From the cell containing the given text, extract its center point as (x, y) coordinate. 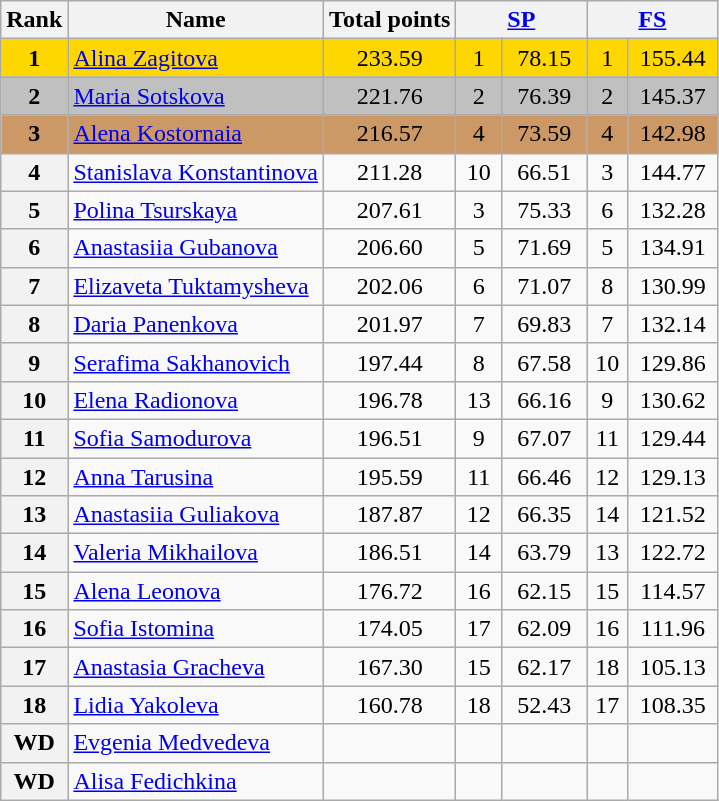
Anastasiia Gubanova (196, 248)
174.05 (390, 629)
Elizaveta Tuktamysheva (196, 286)
75.33 (544, 210)
Alina Zagitova (196, 58)
66.51 (544, 172)
155.44 (673, 58)
52.43 (544, 705)
195.59 (390, 477)
66.46 (544, 477)
206.60 (390, 248)
132.28 (673, 210)
Serafima Sakhanovich (196, 362)
160.78 (390, 705)
Alisa Fedichkina (196, 781)
121.52 (673, 515)
Sofia Istomina (196, 629)
197.44 (390, 362)
130.62 (673, 400)
176.72 (390, 591)
221.76 (390, 96)
129.13 (673, 477)
67.07 (544, 438)
187.87 (390, 515)
66.16 (544, 400)
73.59 (544, 134)
211.28 (390, 172)
108.35 (673, 705)
132.14 (673, 324)
76.39 (544, 96)
Daria Panenkova (196, 324)
233.59 (390, 58)
FS (652, 20)
186.51 (390, 553)
Name (196, 20)
216.57 (390, 134)
196.78 (390, 400)
Lidia Yakoleva (196, 705)
167.30 (390, 667)
66.35 (544, 515)
62.15 (544, 591)
69.83 (544, 324)
SP (522, 20)
Maria Sotskova (196, 96)
Valeria Mikhailova (196, 553)
Elena Radionova (196, 400)
202.06 (390, 286)
Total points (390, 20)
145.37 (673, 96)
Sofia Samodurova (196, 438)
122.72 (673, 553)
Evgenia Medvedeva (196, 743)
Rank (34, 20)
196.51 (390, 438)
105.13 (673, 667)
62.09 (544, 629)
144.77 (673, 172)
Anastasiia Guliakova (196, 515)
201.97 (390, 324)
Stanislava Konstantinova (196, 172)
Alena Kostornaia (196, 134)
78.15 (544, 58)
Anastasia Gracheva (196, 667)
Alena Leonova (196, 591)
130.99 (673, 286)
111.96 (673, 629)
114.57 (673, 591)
Anna Tarusina (196, 477)
71.07 (544, 286)
63.79 (544, 553)
Polina Tsurskaya (196, 210)
134.91 (673, 248)
67.58 (544, 362)
62.17 (544, 667)
129.44 (673, 438)
142.98 (673, 134)
207.61 (390, 210)
71.69 (544, 248)
129.86 (673, 362)
